From the cell containing the given text, extract its center point as [X, Y] coordinate. 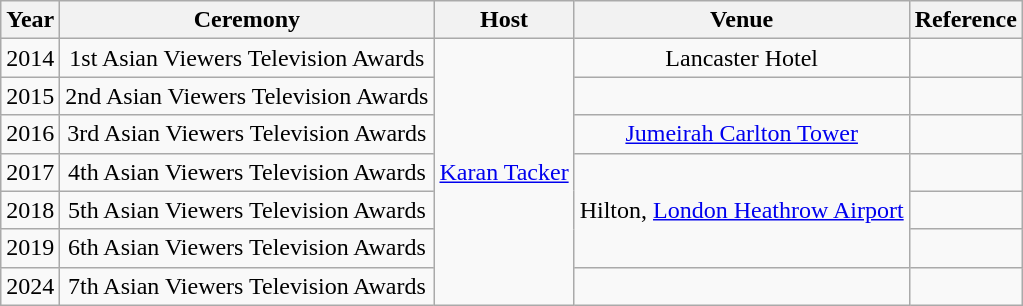
Jumeirah Carlton Tower [742, 134]
4th Asian Viewers Television Awards [247, 172]
Karan Tacker [504, 172]
6th Asian Viewers Television Awards [247, 248]
2nd Asian Viewers Television Awards [247, 96]
Reference [966, 20]
Host [504, 20]
Year [30, 20]
2015 [30, 96]
3rd Asian Viewers Television Awards [247, 134]
Venue [742, 20]
2019 [30, 248]
Hilton, London Heathrow Airport [742, 210]
2018 [30, 210]
7th Asian Viewers Television Awards [247, 286]
2024 [30, 286]
Lancaster Hotel [742, 58]
2014 [30, 58]
2017 [30, 172]
Ceremony [247, 20]
1st Asian Viewers Television Awards [247, 58]
2016 [30, 134]
5th Asian Viewers Television Awards [247, 210]
